Extract the [x, y] coordinate from the center of the cell holding the provided text.  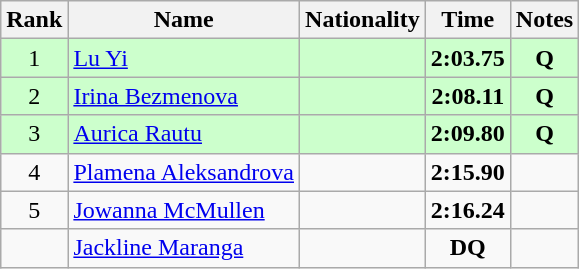
Lu Yi [184, 58]
5 [34, 210]
Time [468, 20]
2 [34, 96]
DQ [468, 248]
2:16.24 [468, 210]
2:08.11 [468, 96]
Jowanna McMullen [184, 210]
Notes [544, 20]
4 [34, 172]
Nationality [363, 20]
2:03.75 [468, 58]
Irina Bezmenova [184, 96]
Name [184, 20]
3 [34, 134]
2:09.80 [468, 134]
Jackline Maranga [184, 248]
Rank [34, 20]
Aurica Rautu [184, 134]
1 [34, 58]
2:15.90 [468, 172]
Plamena Aleksandrova [184, 172]
